Extract the (X, Y) coordinate from the center of the cell holding the provided text.  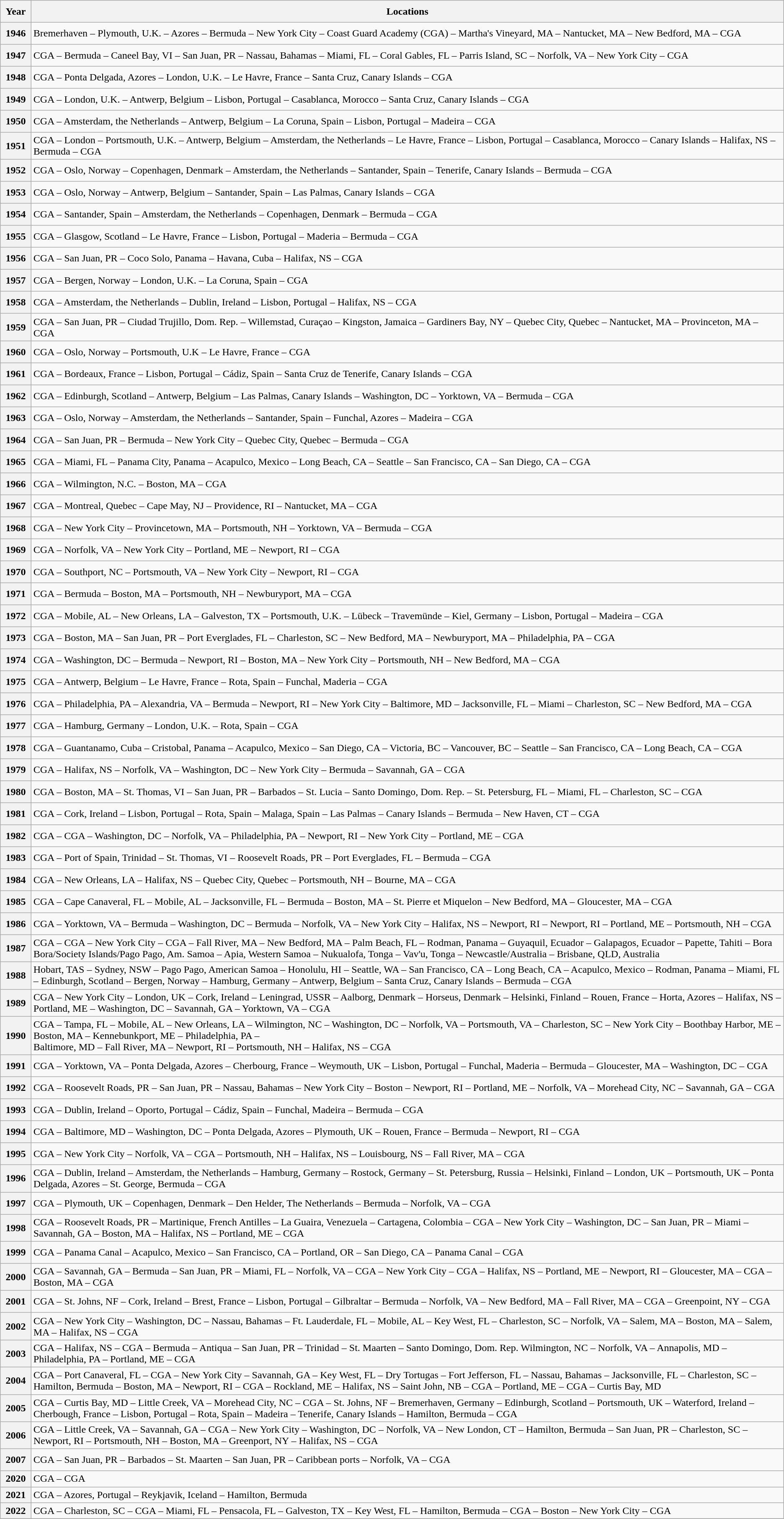
2022 (16, 1511)
1985 (16, 902)
1995 (16, 1154)
CGA – Montreal, Quebec – Cape May, NJ – Providence, RI – Nantucket, MA – CGA (407, 506)
CGA – Oslo, Norway – Amsterdam, the Netherlands – Santander, Spain – Funchal, Azores – Madeira – CGA (407, 418)
1953 (16, 192)
2006 (16, 1435)
1988 (16, 975)
1979 (16, 770)
1982 (16, 835)
CGA – Azores, Portugal – Reykjavik, Iceland – Hamilton, Bermuda (407, 1495)
1952 (16, 170)
CGA – Wilmington, N.C. – Boston, MA – CGA (407, 483)
1973 (16, 638)
1970 (16, 571)
1962 (16, 395)
1963 (16, 418)
CGA – Port of Spain, Trinidad – St. Thomas, VI – Roosevelt Roads, PR – Port Everglades, FL – Bermuda – CGA (407, 858)
CGA – Cork, Ireland – Lisbon, Portugal – Rota, Spain – Malaga, Spain – Las Palmas – Canary Islands – Bermuda – New Haven, CT – CGA (407, 814)
CGA – Cape Canaveral, FL – Mobile, AL – Jacksonville, FL – Bermuda – Boston, MA – St. Pierre et Miquelon – New Bedford, MA – Gloucester, MA – CGA (407, 902)
1971 (16, 594)
1964 (16, 439)
CGA – Baltimore, MD – Washington, DC – Ponta Delgada, Azores – Plymouth, UK – Rouen, France – Bermuda – Newport, RI – CGA (407, 1132)
1968 (16, 527)
2020 (16, 1479)
1989 (16, 1003)
CGA – Halifax, NS – Norfolk, VA – Washington, DC – New York City – Bermuda – Savannah, GA – CGA (407, 770)
1983 (16, 858)
CGA – Amsterdam, the Netherlands – Antwerp, Belgium – La Coruna, Spain – Lisbon, Portugal – Madeira – CGA (407, 121)
1948 (16, 77)
1975 (16, 682)
2005 (16, 1408)
1986 (16, 923)
CGA – Ponta Delgada, Azores – London, U.K. – Le Havre, France – Santa Cruz, Canary Islands – CGA (407, 77)
1991 (16, 1066)
CGA – Glasgow, Scotland – Le Havre, France – Lisbon, Portugal – Maderia – Bermuda – CGA (407, 236)
1967 (16, 506)
1956 (16, 258)
CGA – Bermuda – Boston, MA – Portsmouth, NH – Newburyport, MA – CGA (407, 594)
1977 (16, 726)
CGA – New York City – Provincetown, MA – Portsmouth, NH – Yorktown, VA – Bermuda – CGA (407, 527)
1978 (16, 747)
CGA – San Juan, PR – Coco Solo, Panama – Havana, Cuba – Halifax, NS – CGA (407, 258)
CGA – Oslo, Norway – Copenhagen, Denmark – Amsterdam, the Netherlands – Santander, Spain – Tenerife, Canary Islands – Bermuda – CGA (407, 170)
2002 (16, 1326)
1976 (16, 703)
CGA – Southport, NC – Portsmouth, VA – New York City – Newport, RI – CGA (407, 571)
1997 (16, 1203)
1969 (16, 550)
1958 (16, 302)
1981 (16, 814)
1998 (16, 1227)
CGA – Plymouth, UK – Copenhagen, Denmark – Den Helder, The Netherlands – Bermuda – Norfolk, VA – CGA (407, 1203)
CGA – Dublin, Ireland – Oporto, Portugal – Cádiz, Spain – Funchal, Madeira – Bermuda – CGA (407, 1110)
1987 (16, 948)
2007 (16, 1460)
1950 (16, 121)
1980 (16, 791)
CGA – Santander, Spain – Amsterdam, the Netherlands – Copenhagen, Denmark – Bermuda – CGA (407, 214)
1994 (16, 1132)
CGA – Amsterdam, the Netherlands – Dublin, Ireland – Lisbon, Portugal – Halifax, NS – CGA (407, 302)
CGA – Oslo, Norway – Antwerp, Belgium – Santander, Spain – Las Palmas, Canary Islands – CGA (407, 192)
1996 (16, 1179)
1992 (16, 1088)
1974 (16, 659)
1965 (16, 462)
1966 (16, 483)
CGA – New Orleans, LA – Halifax, NS – Quebec City, Quebec – Portsmouth, NH – Bourne, MA – CGA (407, 879)
2021 (16, 1495)
1957 (16, 280)
2001 (16, 1302)
Year (16, 11)
CGA – Panama Canal – Acapulco, Mexico – San Francisco, CA – Portland, OR – San Diego, CA – Panama Canal – CGA (407, 1252)
2004 (16, 1381)
1946 (16, 33)
CGA – Boston, MA – San Juan, PR – Port Everglades, FL – Charleston, SC – New Bedford, MA – Newburyport, MA – Philadelphia, PA – CGA (407, 638)
1954 (16, 214)
2000 (16, 1277)
1961 (16, 374)
1984 (16, 879)
CGA – Miami, FL – Panama City, Panama – Acapulco, Mexico – Long Beach, CA – Seattle – San Francisco, CA – San Diego, CA – CGA (407, 462)
CGA – Washington, DC – Bermuda – Newport, RI – Boston, MA – New York City – Portsmouth, NH – New Bedford, MA – CGA (407, 659)
CGA – Antwerp, Belgium – Le Havre, France – Rota, Spain – Funchal, Maderia – CGA (407, 682)
CGA – London, U.K. – Antwerp, Belgium – Lisbon, Portugal – Casablanca, Morocco – Santa Cruz, Canary Islands – CGA (407, 99)
2003 (16, 1353)
CGA – San Juan, PR – Bermuda – New York City – Quebec City, Quebec – Bermuda – CGA (407, 439)
CGA – Hamburg, Germany – London, U.K. – Rota, Spain – CGA (407, 726)
CGA – San Juan, PR – Barbados – St. Maarten – San Juan, PR – Caribbean ports – Norfolk, VA – CGA (407, 1460)
1999 (16, 1252)
CGA – Edinburgh, Scotland – Antwerp, Belgium – Las Palmas, Canary Islands – Washington, DC – Yorktown, VA – Bermuda – CGA (407, 395)
1949 (16, 99)
CGA – CGA – Washington, DC – Norfolk, VA – Philadelphia, PA – Newport, RI – New York City – Portland, ME – CGA (407, 835)
CGA – New York City – Norfolk, VA – CGA – Portsmouth, NH – Halifax, NS – Louisbourg, NS – Fall River, MA – CGA (407, 1154)
CGA – Norfolk, VA – New York City – Portland, ME – Newport, RI – CGA (407, 550)
1993 (16, 1110)
CGA – CGA (407, 1479)
1990 (16, 1036)
1947 (16, 55)
1972 (16, 615)
CGA – Oslo, Norway – Portsmouth, U.K – Le Havre, France – CGA (407, 351)
1951 (16, 146)
1955 (16, 236)
CGA – Mobile, AL – New Orleans, LA – Galveston, TX – Portsmouth, U.K. – Lübeck – Travemünde – Kiel, Germany – Lisbon, Portugal – Madeira – CGA (407, 615)
CGA – Bergen, Norway – London, U.K. – La Coruna, Spain – CGA (407, 280)
1960 (16, 351)
CGA – Bordeaux, France – Lisbon, Portugal – Cádiz, Spain – Santa Cruz de Tenerife, Canary Islands – CGA (407, 374)
1959 (16, 327)
CGA – Charleston, SC – CGA – Miami, FL – Pensacola, FL – Galveston, TX – Key West, FL – Hamilton, Bermuda – CGA – Boston – New York City – CGA (407, 1511)
Locations (407, 11)
